Return [X, Y] of the center of cell containing provided text 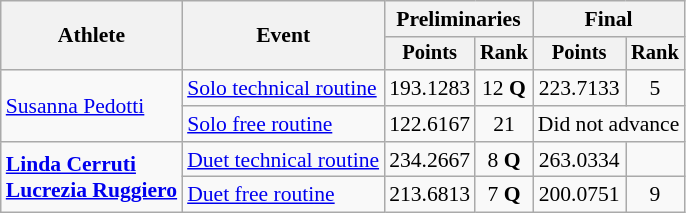
7 Q [504, 195]
12 Q [504, 88]
Event [283, 36]
21 [504, 124]
5 [656, 88]
Duet free routine [283, 195]
Final [609, 19]
Solo technical routine [283, 88]
200.0751 [580, 195]
263.0334 [580, 160]
Preliminaries [458, 19]
223.7133 [580, 88]
9 [656, 195]
8 Q [504, 160]
Linda Cerruti Lucrezia Ruggiero [92, 178]
Susanna Pedotti [92, 106]
Athlete [92, 36]
Did not advance [609, 124]
213.6813 [430, 195]
234.2667 [430, 160]
122.6167 [430, 124]
Duet technical routine [283, 160]
Solo free routine [283, 124]
193.1283 [430, 88]
